Locate the cell with the specified text and output its [X, Y] center coordinate. 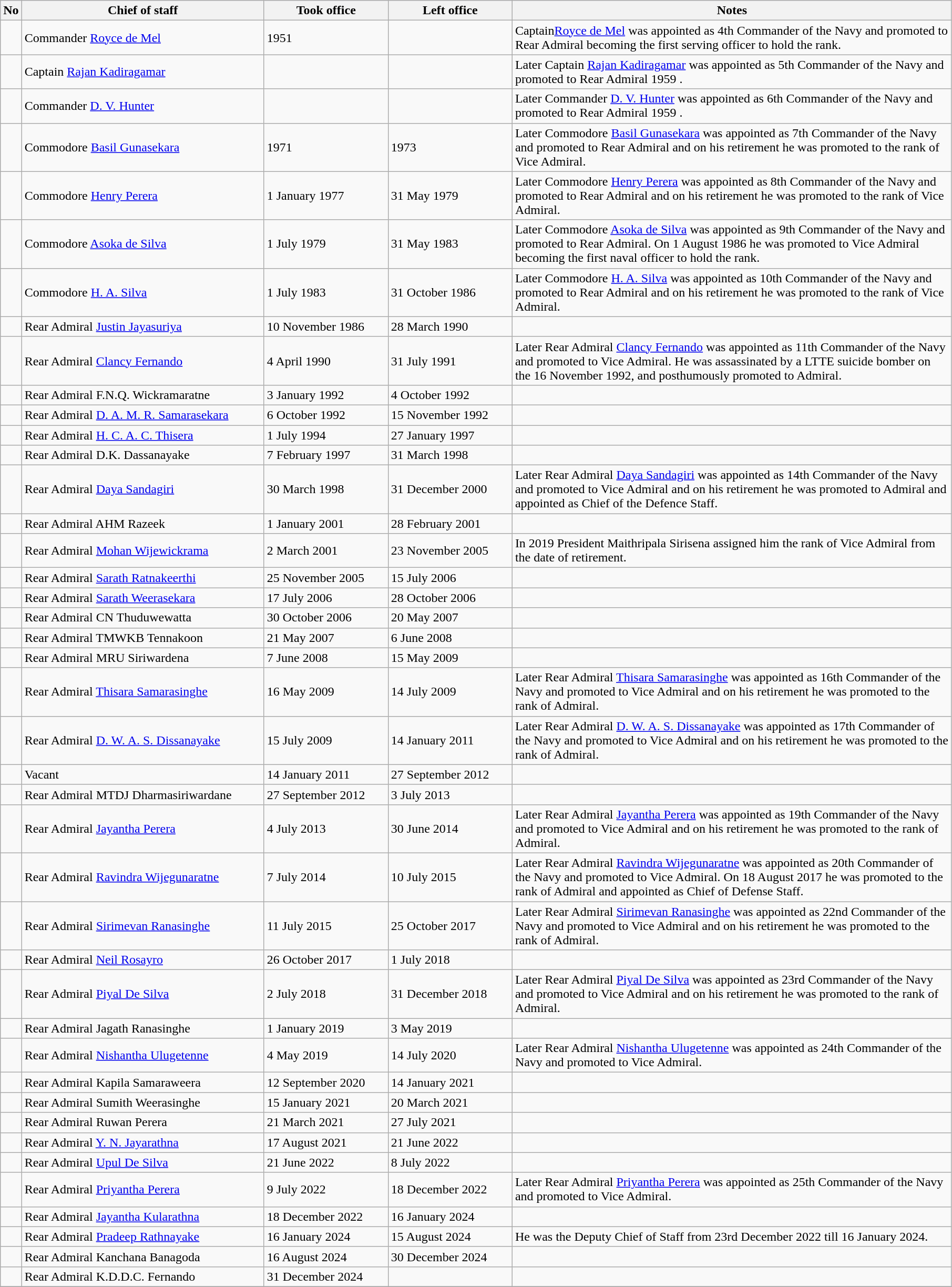
8 July 2022 [450, 1162]
Rear Admiral Justin Jayasuriya [143, 326]
Rear Admiral Jayantha Perera [143, 829]
Rear Admiral Thisara Samarasinghe [143, 692]
Left office [450, 11]
He was the Deputy Chief of Staff from 23rd December 2022 till 16 January 2024. [732, 1237]
Captain Rajan Kadiragamar [143, 71]
11 July 2015 [326, 925]
Took office [326, 11]
1973 [450, 147]
10 November 1986 [326, 326]
Rear Admiral Daya Sandagiri [143, 489]
15 July 2009 [326, 740]
Commodore Asoka de Silva [143, 244]
Rear Admiral MTDJ Dharmasiriwardane [143, 794]
31 October 1986 [450, 292]
25 October 2017 [450, 925]
1 July 1979 [326, 244]
Commander D. V. Hunter [143, 106]
4 July 2013 [326, 829]
6 June 2008 [450, 638]
14 January 2021 [450, 1082]
Rear Admiral Clancy Fernando [143, 361]
Rear Admiral Ravindra Wijegunaratne [143, 877]
Rear Admiral Upul De Silva [143, 1162]
Rear Admiral Jagath Ranasinghe [143, 1028]
7 June 2008 [326, 658]
15 August 2024 [450, 1237]
Rear Admiral Sarath Weerasekara [143, 598]
28 March 1990 [450, 326]
15 July 2006 [450, 578]
31 December 2000 [450, 489]
Later Rear Admiral Nishantha Ulugetenne was appointed as 24th Commander of the Navy and promoted to Vice Admiral. [732, 1056]
3 May 2019 [450, 1028]
2 July 2018 [326, 994]
12 September 2020 [326, 1082]
31 July 1991 [450, 361]
Rear Admiral Priyantha Perera [143, 1189]
Rear Admiral F.N.Q. Wickramaratne [143, 395]
Commodore Basil Gunasekara [143, 147]
Rear Admiral Sirimevan Ranasinghe [143, 925]
Rear Admiral K.D.D.C. Fernando [143, 1276]
Commodore Henry Perera [143, 196]
16 August 2024 [326, 1257]
21 May 2007 [326, 638]
28 October 2006 [450, 598]
23 November 2005 [450, 551]
Rear Admiral Mohan Wijewickrama [143, 551]
2 March 2001 [326, 551]
Rear Admiral Ruwan Perera [143, 1122]
Rear Admiral D.K. Dassanayake [143, 455]
15 November 1992 [450, 415]
Rear Admiral Nishantha Ulugetenne [143, 1056]
26 October 2017 [326, 960]
30 December 2024 [450, 1257]
No [11, 11]
16 May 2009 [326, 692]
31 March 1998 [450, 455]
4 April 1990 [326, 361]
Rear Admiral Kanchana Banagoda [143, 1257]
7 July 2014 [326, 877]
27 July 2021 [450, 1122]
1 July 1983 [326, 292]
31 May 1979 [450, 196]
4 October 1992 [450, 395]
Rear Admiral Kapila Samaraweera [143, 1082]
27 January 1997 [450, 435]
Chief of staff [143, 11]
CaptainRoyce de Mel was appointed as 4th Commander of the Navy and promoted to Rear Admiral becoming the first serving officer to hold the rank. [732, 38]
1 July 1994 [326, 435]
25 November 2005 [326, 578]
1 January 1977 [326, 196]
7 February 1997 [326, 455]
Rear Admiral Pradeep Rathnayake [143, 1237]
Rear Admiral Sarath Ratnakeerthi [143, 578]
10 July 2015 [450, 877]
30 March 1998 [326, 489]
17 August 2021 [326, 1142]
4 May 2019 [326, 1056]
3 January 1992 [326, 395]
Rear Admiral CN Thuduwewatta [143, 618]
Rear Admiral H. C. A. C. Thisera [143, 435]
Later Captain Rajan Kadiragamar was appointed as 5th Commander of the Navy and promoted to Rear Admiral 1959 . [732, 71]
3 July 2013 [450, 794]
1 January 2001 [326, 524]
Rear Admiral D. A. M. R. Samarasekara [143, 415]
31 December 2024 [326, 1276]
In 2019 President Maithripala Sirisena assigned him the rank of Vice Admiral from the date of retirement. [732, 551]
Rear Admiral Sumith Weerasinghe [143, 1102]
Commodore H. A. Silva [143, 292]
20 May 2007 [450, 618]
Vacant [143, 774]
Rear Admiral MRU Siriwardena [143, 658]
1 January 2019 [326, 1028]
14 July 2020 [450, 1056]
Commander Royce de Mel [143, 38]
17 July 2006 [326, 598]
Later Commander D. V. Hunter was appointed as 6th Commander of the Navy and promoted to Rear Admiral 1959 . [732, 106]
Rear Admiral Neil Rosayro [143, 960]
14 July 2009 [450, 692]
Notes [732, 11]
1951 [326, 38]
6 October 1992 [326, 415]
Rear Admiral D. W. A. S. Dissanayake [143, 740]
30 October 2006 [326, 618]
Rear Admiral Jayantha Kularathna [143, 1217]
Rear Admiral AHM Razeek [143, 524]
30 June 2014 [450, 829]
1 July 2018 [450, 960]
Rear Admiral TMWKB Tennakoon [143, 638]
Rear Admiral Piyal De Silva [143, 994]
1971 [326, 147]
28 February 2001 [450, 524]
Rear Admiral Y. N. Jayarathna [143, 1142]
Later Rear Admiral Priyantha Perera was appointed as 25th Commander of the Navy and promoted to Vice Admiral. [732, 1189]
15 January 2021 [326, 1102]
15 May 2009 [450, 658]
21 March 2021 [326, 1122]
31 December 2018 [450, 994]
20 March 2021 [450, 1102]
31 May 1983 [450, 244]
9 July 2022 [326, 1189]
